Determine the (x, y) coordinate at the center of the cell enclosing the given text.  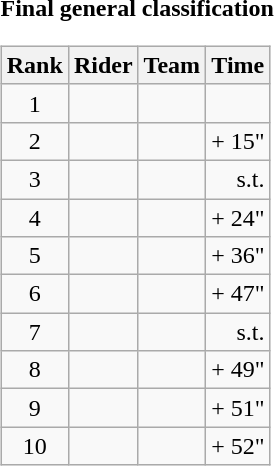
9 (34, 408)
5 (34, 256)
+ 47" (238, 294)
+ 36" (238, 256)
3 (34, 179)
Rank (34, 65)
+ 15" (238, 141)
7 (34, 332)
Time (238, 65)
2 (34, 141)
8 (34, 370)
+ 49" (238, 370)
4 (34, 217)
Rider (103, 65)
6 (34, 294)
1 (34, 103)
+ 52" (238, 446)
10 (34, 446)
+ 24" (238, 217)
+ 51" (238, 408)
Team (172, 65)
